Provide the [X, Y] coordinate of the cell's center where the given text is located.  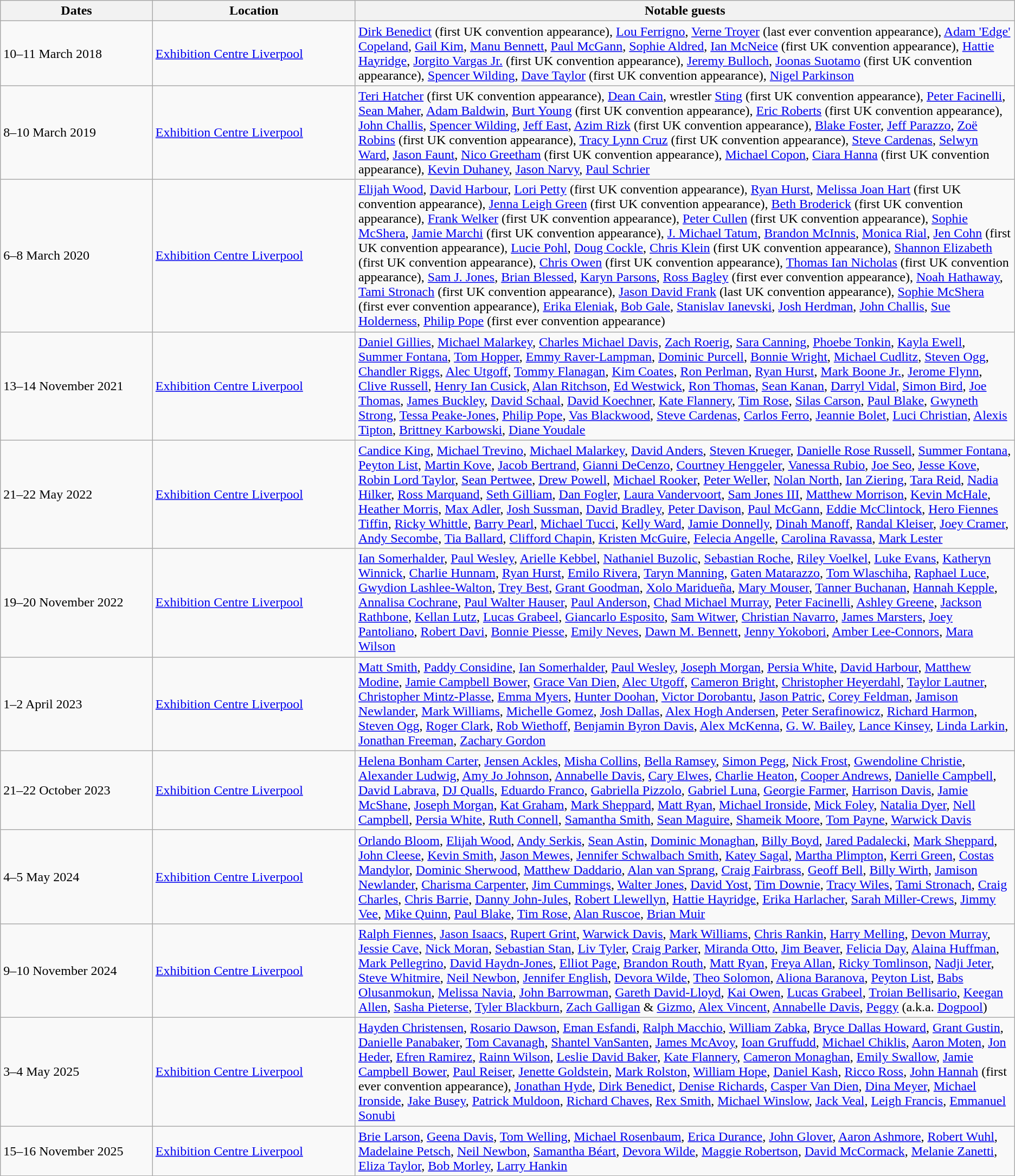
Notable guests [685, 11]
1–2 April 2023 [77, 703]
4–5 May 2024 [77, 877]
9–10 November 2024 [77, 970]
3–4 May 2025 [77, 1071]
6–8 March 2020 [77, 256]
13–14 November 2021 [77, 386]
21–22 May 2022 [77, 494]
15–16 November 2025 [77, 1151]
21–22 October 2023 [77, 790]
19–20 November 2022 [77, 603]
Location [254, 11]
10–11 March 2018 [77, 53]
Dates [77, 11]
8–10 March 2019 [77, 132]
